Detect which cell encompasses the target text, then output its (x, y) center coordinate. 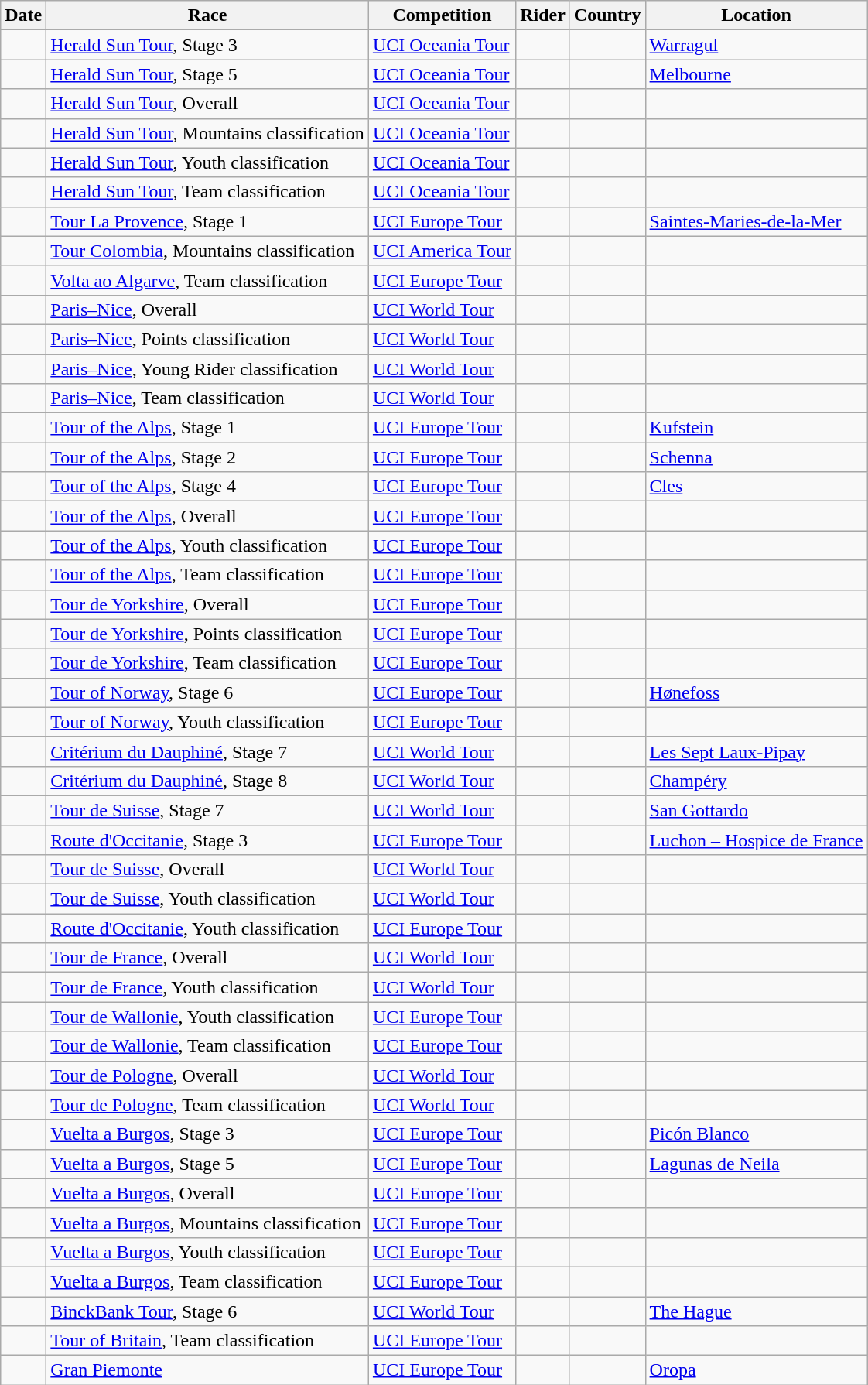
Cles (757, 487)
Tour de Suisse, Stage 7 (207, 810)
Route d'Occitanie, Stage 3 (207, 840)
Vuelta a Burgos, Stage 3 (207, 1134)
Critérium du Dauphiné, Stage 8 (207, 781)
Les Sept Laux-Pipay (757, 751)
Gran Piemonte (207, 1370)
Warragul (757, 45)
UCI America Tour (442, 251)
Route d'Occitanie, Youth classification (207, 928)
Herald Sun Tour, Team classification (207, 192)
Tour of the Alps, Stage 2 (207, 457)
Tour de Pologne, Team classification (207, 1105)
Tour de France, Overall (207, 958)
Tour de Wallonie, Youth classification (207, 1017)
Schenna (757, 457)
Tour La Provence, Stage 1 (207, 221)
Tour of Britain, Team classification (207, 1341)
Herald Sun Tour, Youth classification (207, 162)
Tour de Suisse, Youth classification (207, 899)
Hønefoss (757, 692)
Tour Colombia, Mountains classification (207, 251)
Competition (442, 15)
Tour de France, Youth classification (207, 987)
Date (23, 15)
Vuelta a Burgos, Team classification (207, 1281)
Volta ao Algarve, Team classification (207, 280)
Luchon – Hospice de France (757, 840)
Paris–Nice, Team classification (207, 398)
Herald Sun Tour, Stage 3 (207, 45)
Melbourne (757, 74)
BinckBank Tour, Stage 6 (207, 1311)
Paris–Nice, Young Rider classification (207, 369)
Herald Sun Tour, Stage 5 (207, 74)
San Gottardo (757, 810)
Tour de Pologne, Overall (207, 1076)
Herald Sun Tour, Overall (207, 104)
Vuelta a Burgos, Stage 5 (207, 1164)
Tour of the Alps, Stage 1 (207, 428)
Picón Blanco (757, 1134)
Rider (543, 15)
Saintes-Maries-de-la-Mer (757, 221)
Paris–Nice, Overall (207, 309)
Critérium du Dauphiné, Stage 7 (207, 751)
Tour of the Alps, Overall (207, 516)
Tour of the Alps, Youth classification (207, 545)
Tour de Wallonie, Team classification (207, 1046)
Tour of Norway, Youth classification (207, 722)
Vuelta a Burgos, Overall (207, 1193)
Vuelta a Burgos, Youth classification (207, 1252)
Tour of the Alps, Stage 4 (207, 487)
Paris–Nice, Points classification (207, 339)
Tour de Yorkshire, Points classification (207, 634)
Country (607, 15)
Champéry (757, 781)
Tour de Yorkshire, Overall (207, 604)
Tour de Suisse, Overall (207, 870)
Vuelta a Burgos, Mountains classification (207, 1223)
Tour of the Alps, Team classification (207, 575)
Tour of Norway, Stage 6 (207, 692)
Location (757, 15)
Race (207, 15)
Tour de Yorkshire, Team classification (207, 663)
Lagunas de Neila (757, 1164)
Kufstein (757, 428)
Herald Sun Tour, Mountains classification (207, 133)
The Hague (757, 1311)
Oropa (757, 1370)
